Identify which cell holds the provided text, then report its [X, Y] central coordinate. 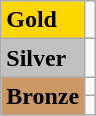
Silver [43, 58]
Bronze [43, 96]
Gold [43, 20]
